Capture the cell that displays the provided text and extract its (X, Y) central coordinate. 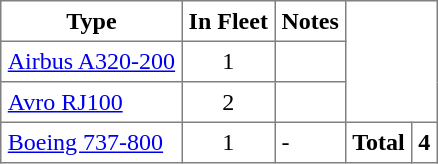
4 (424, 142)
Type (92, 21)
- (310, 142)
Boeing 737-800 (92, 142)
Notes (310, 21)
Airbus A320-200 (92, 61)
In Fleet (228, 21)
Avro RJ100 (92, 102)
Total (378, 142)
2 (228, 102)
